Scan for the cell matching the given text and deliver its [x, y] coordinate at center. 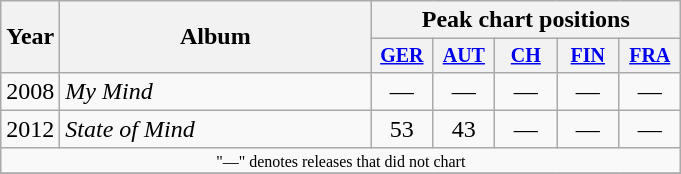
FIN [588, 56]
State of Mind [216, 129]
Peak chart positions [526, 20]
FRA [650, 56]
GER [402, 56]
My Mind [216, 91]
Album [216, 37]
2012 [30, 129]
AUT [464, 56]
53 [402, 129]
"—" denotes releases that did not chart [341, 160]
43 [464, 129]
Year [30, 37]
2008 [30, 91]
CH [526, 56]
